From the cell containing the given text, extract its center point as [X, Y] coordinate. 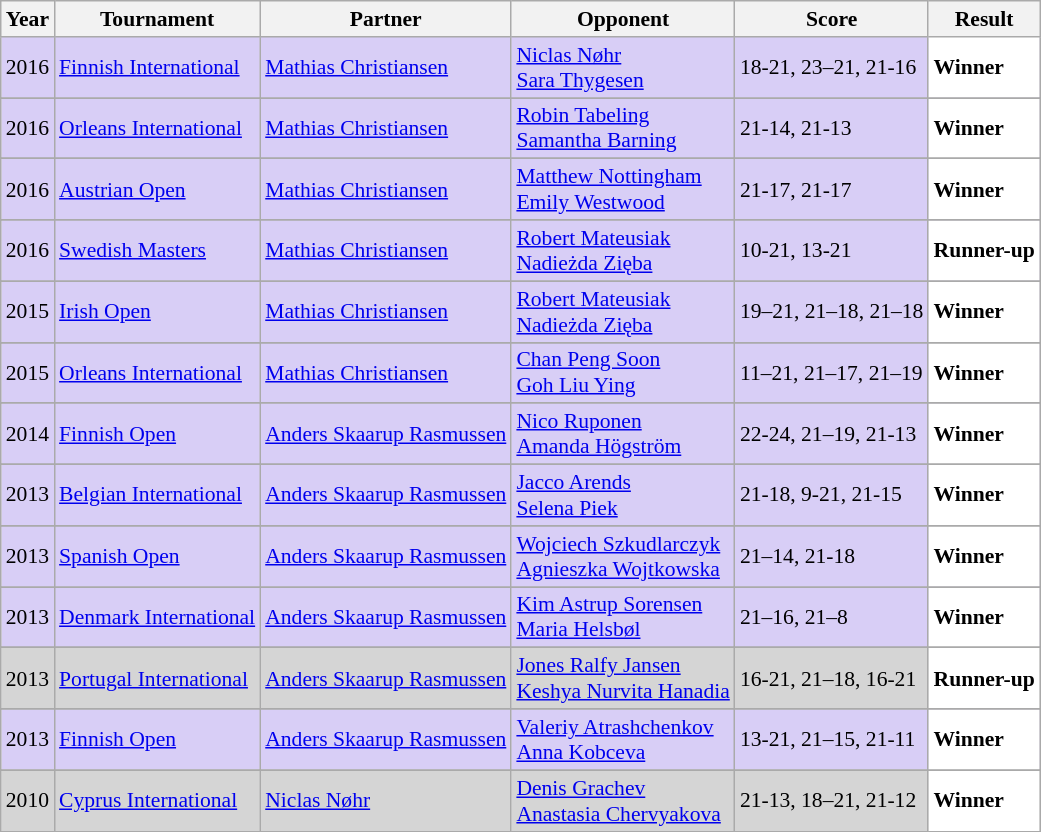
11–21, 21–17, 21–19 [832, 372]
21–14, 21-18 [832, 556]
19–21, 21–18, 21–18 [832, 312]
Robin Tabeling Samantha Barning [623, 128]
22-24, 21–19, 21-13 [832, 434]
Niclas Nøhr Sara Thygesen [623, 68]
21-14, 21-13 [832, 128]
21–16, 21–8 [832, 618]
Valeriy Atrashchenkov Anna Kobceva [623, 740]
Irish Open [157, 312]
Denis Grachev Anastasia Chervyakova [623, 800]
Partner [386, 19]
Wojciech Szkudlarczyk Agnieszka Wojtkowska [623, 556]
Jones Ralfy Jansen Keshya Nurvita Hanadia [623, 678]
Nico Ruponen Amanda Högström [623, 434]
Denmark International [157, 618]
Finnish International [157, 68]
Score [832, 19]
21-17, 21-17 [832, 190]
Belgian International [157, 496]
Swedish Masters [157, 250]
Opponent [623, 19]
Cyprus International [157, 800]
2010 [28, 800]
16-21, 21–18, 16-21 [832, 678]
21-13, 18–21, 21-12 [832, 800]
Kim Astrup Sorensen Maria Helsbøl [623, 618]
13-21, 21–15, 21-11 [832, 740]
Result [984, 19]
Austrian Open [157, 190]
Chan Peng Soon Goh Liu Ying [623, 372]
Tournament [157, 19]
21-18, 9-21, 21-15 [832, 496]
10-21, 13-21 [832, 250]
Jacco Arends Selena Piek [623, 496]
Niclas Nøhr [386, 800]
Portugal International [157, 678]
Year [28, 19]
2014 [28, 434]
18-21, 23–21, 21-16 [832, 68]
Matthew Nottingham Emily Westwood [623, 190]
Spanish Open [157, 556]
